Provide the [x, y] coordinate of the cell's center where the given text is located.  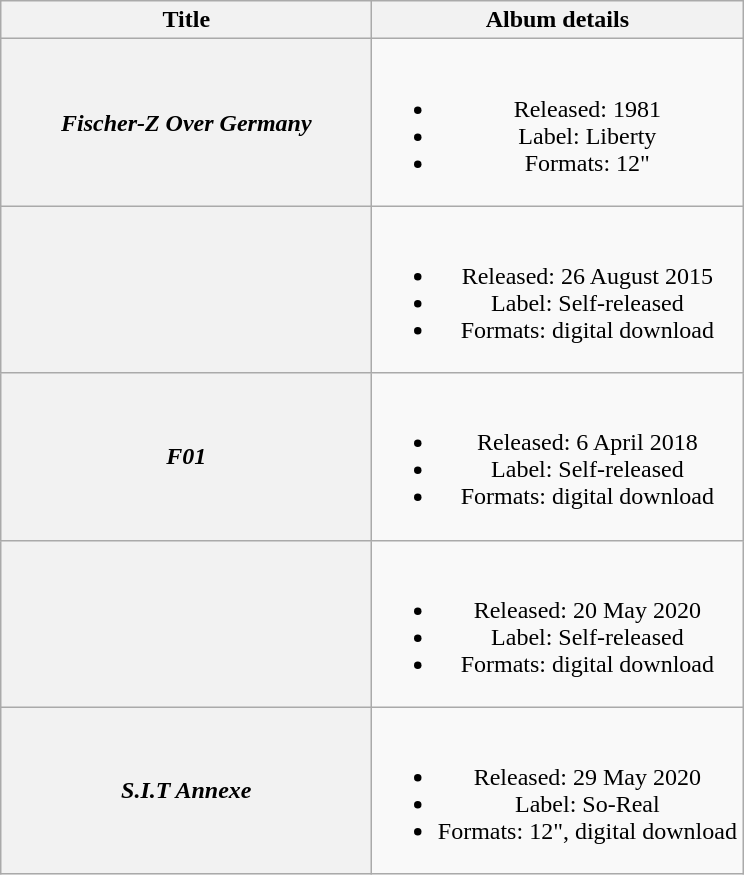
Released: 26 August 2015Label: Self-releasedFormats: digital download [558, 290]
Released: 20 May 2020Label: Self-releasedFormats: digital download [558, 624]
Released: 29 May 2020Label: So-RealFormats: 12", digital download [558, 790]
Released: 1981Label: LibertyFormats: 12" [558, 122]
Fischer-Z Over Germany [186, 122]
Title [186, 20]
Released: 6 April 2018Label: Self-releasedFormats: digital download [558, 456]
Album details [558, 20]
S.I.T Annexe [186, 790]
F01 [186, 456]
